Capture the cell that displays the provided text and extract its (X, Y) central coordinate. 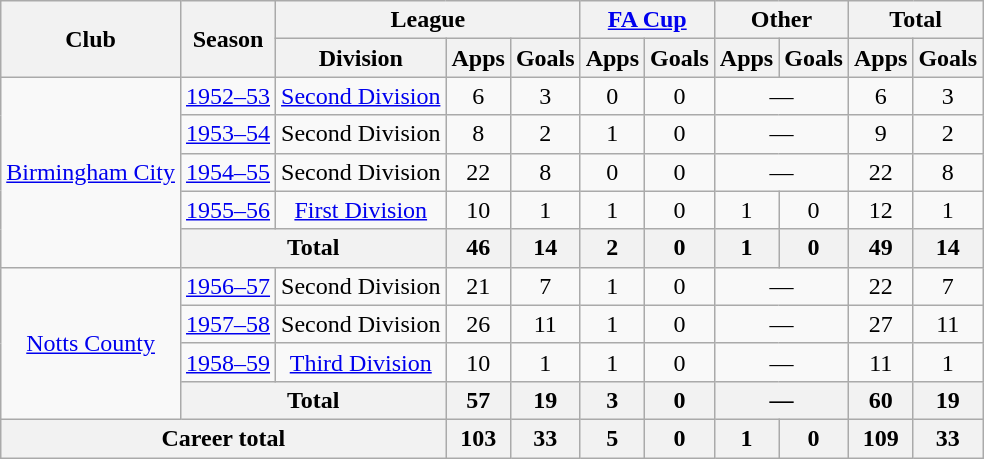
57 (478, 400)
First Division (361, 210)
27 (880, 324)
Third Division (361, 362)
1955–56 (228, 210)
103 (478, 438)
Division (361, 58)
1953–54 (228, 134)
9 (880, 134)
1956–57 (228, 286)
1958–59 (228, 362)
12 (880, 210)
FA Cup (647, 20)
1957–58 (228, 324)
League (428, 20)
49 (880, 248)
Notts County (91, 343)
Other (781, 20)
26 (478, 324)
Season (228, 39)
Club (91, 39)
Career total (224, 438)
60 (880, 400)
21 (478, 286)
Birmingham City (91, 172)
1954–55 (228, 172)
109 (880, 438)
1952–53 (228, 96)
5 (612, 438)
46 (478, 248)
